From the cell containing the given text, extract its center point as (X, Y) coordinate. 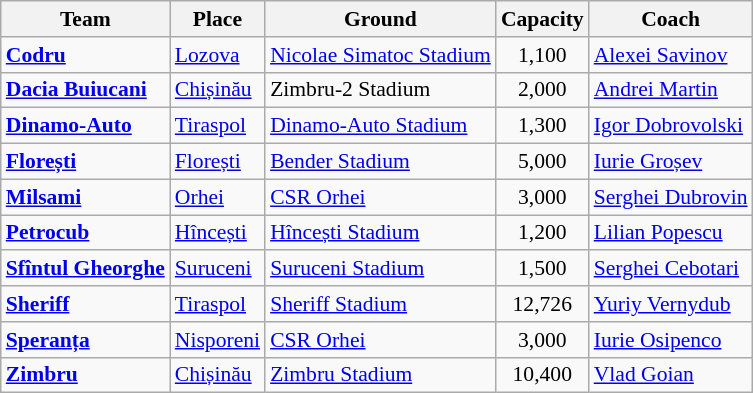
Bender Stadium (380, 162)
Iurie Groșev (671, 162)
Zimbru-2 Stadium (380, 90)
Nicolae Simatoc Stadium (380, 55)
Sfîntul Gheorghe (86, 269)
10,400 (542, 375)
Zimbru Stadium (380, 375)
Dacia Buiucani (86, 90)
Yuriy Vernydub (671, 304)
Hîncești (218, 233)
1,100 (542, 55)
Lilian Popescu (671, 233)
Dinamo-Auto (86, 126)
Zimbru (86, 375)
Coach (671, 19)
Petrocub (86, 233)
Serghei Dubrovin (671, 197)
Milsami (86, 197)
Andrei Martin (671, 90)
Team (86, 19)
Sheriff (86, 304)
2,000 (542, 90)
1,300 (542, 126)
Iurie Osipenco (671, 340)
Igor Dobrovolski (671, 126)
Lozova (218, 55)
Alexei Savinov (671, 55)
5,000 (542, 162)
Hîncești Stadium (380, 233)
Ground (380, 19)
Orhei (218, 197)
Suruceni (218, 269)
Dinamo-Auto Stadium (380, 126)
Sheriff Stadium (380, 304)
Capacity (542, 19)
Place (218, 19)
Vlad Goian (671, 375)
Nisporeni (218, 340)
1,500 (542, 269)
1,200 (542, 233)
Serghei Cebotari (671, 269)
Speranța (86, 340)
12,726 (542, 304)
Codru (86, 55)
Suruceni Stadium (380, 269)
